Scan for the cell matching the given text and deliver its (x, y) coordinate at center. 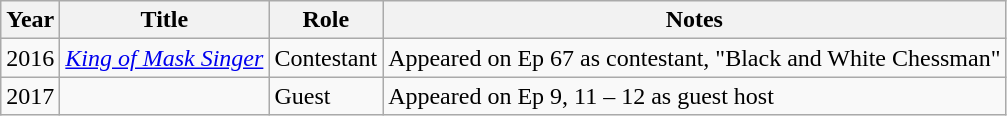
Guest (326, 96)
Contestant (326, 58)
King of Mask Singer (164, 58)
2017 (30, 96)
Title (164, 20)
Role (326, 20)
Appeared on Ep 9, 11 – 12 as guest host (694, 96)
2016 (30, 58)
Notes (694, 20)
Appeared on Ep 67 as contestant, "Black and White Chessman" (694, 58)
Year (30, 20)
